Return (x, y) of the center of cell containing provided text 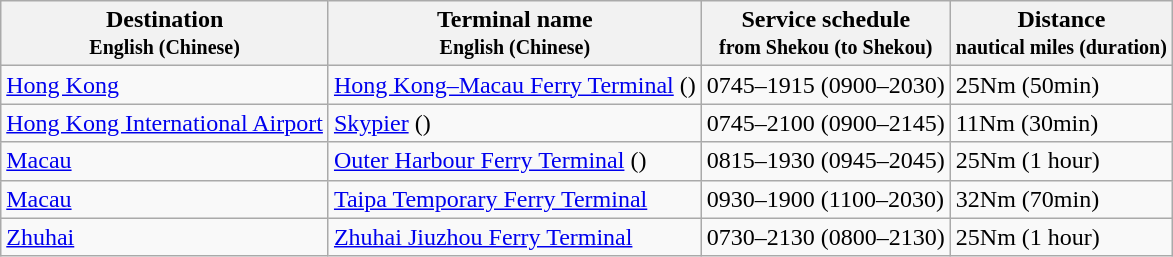
Zhuhai Jiuzhou Ferry Terminal (514, 237)
0745–2100 (0900–2145) (826, 123)
Distancenautical miles (duration) (1061, 34)
0930–1900 (1100–2030) (826, 199)
0730–2130 (0800–2130) (826, 237)
11Nm (30min) (1061, 123)
Outer Harbour Ferry Terminal () (514, 161)
Zhuhai (165, 237)
Taipa Temporary Ferry Terminal (514, 199)
32Nm (70min) (1061, 199)
DestinationEnglish (Chinese) (165, 34)
0745–1915 (0900–2030) (826, 85)
Hong Kong (165, 85)
Skypier () (514, 123)
25Nm (50min) (1061, 85)
0815–1930 (0945–2045) (826, 161)
Service schedulefrom Shekou (to Shekou) (826, 34)
Terminal nameEnglish (Chinese) (514, 34)
Hong Kong International Airport (165, 123)
Hong Kong–Macau Ferry Terminal () (514, 85)
